Output the (x, y) coordinate of the center of the cell containing the given text.  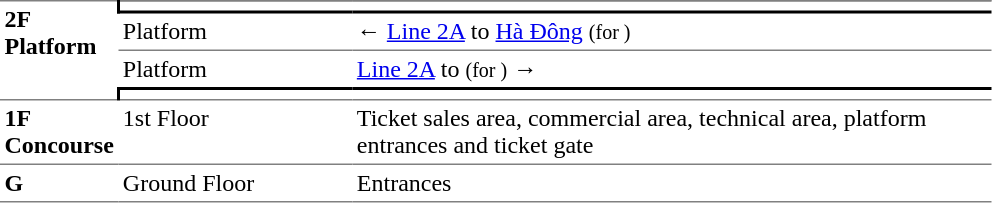
Line 2A to (for ) → (672, 69)
G (59, 183)
1st Floor (235, 132)
← Line 2A to Hà Đông (for ) (672, 31)
Ground Floor (235, 183)
Entrances (672, 183)
2FPlatform (59, 50)
1FConcourse (59, 132)
Ticket sales area, commercial area, technical area, platform entrances and ticket gate (672, 132)
